Search for the cell housing the specified text and yield its (x, y) center coordinate. 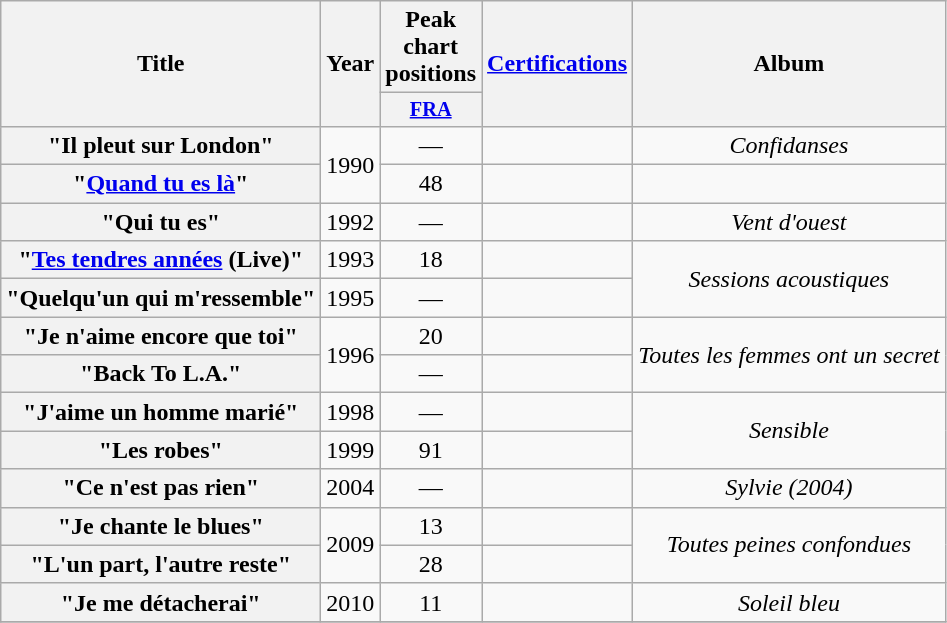
48 (431, 184)
2010 (350, 602)
"Back To L.A." (161, 374)
28 (431, 564)
"J'aime un homme marié" (161, 412)
13 (431, 526)
Sessions acoustiques (790, 279)
"Quelqu'un qui m'ressemble" (161, 298)
"L'un part, l'autre reste" (161, 564)
1996 (350, 355)
Year (350, 64)
1992 (350, 222)
11 (431, 602)
Peak chart positions (431, 47)
"Tes tendres années (Live)" (161, 260)
"Ce n'est pas rien" (161, 488)
1990 (350, 164)
"Les robes" (161, 450)
2004 (350, 488)
Sensible (790, 431)
"Je chante le blues" (161, 526)
Toutes les femmes ont un secret (790, 355)
18 (431, 260)
Confidanses (790, 145)
"Il pleut sur London" (161, 145)
"Quand tu es là" (161, 184)
Title (161, 64)
2009 (350, 545)
FRA (431, 110)
1998 (350, 412)
Toutes peines confondues (790, 545)
Certifications (558, 64)
Soleil bleu (790, 602)
"Je me détacherai" (161, 602)
20 (431, 336)
Album (790, 64)
"Qui tu es" (161, 222)
1993 (350, 260)
91 (431, 450)
1995 (350, 298)
Sylvie (2004) (790, 488)
"Je n'aime encore que toi" (161, 336)
1999 (350, 450)
Vent d'ouest (790, 222)
